Output the (X, Y) coordinate of the center of the cell containing the given text.  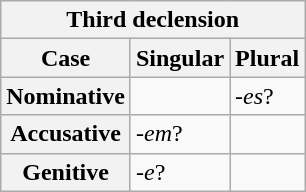
Singular (180, 58)
-em? (180, 134)
Third declension (153, 20)
Plural (268, 58)
Nominative (66, 96)
Case (66, 58)
-es? (268, 96)
-e? (180, 172)
Accusative (66, 134)
Genitive (66, 172)
